Return [x, y] of the center of cell containing provided text 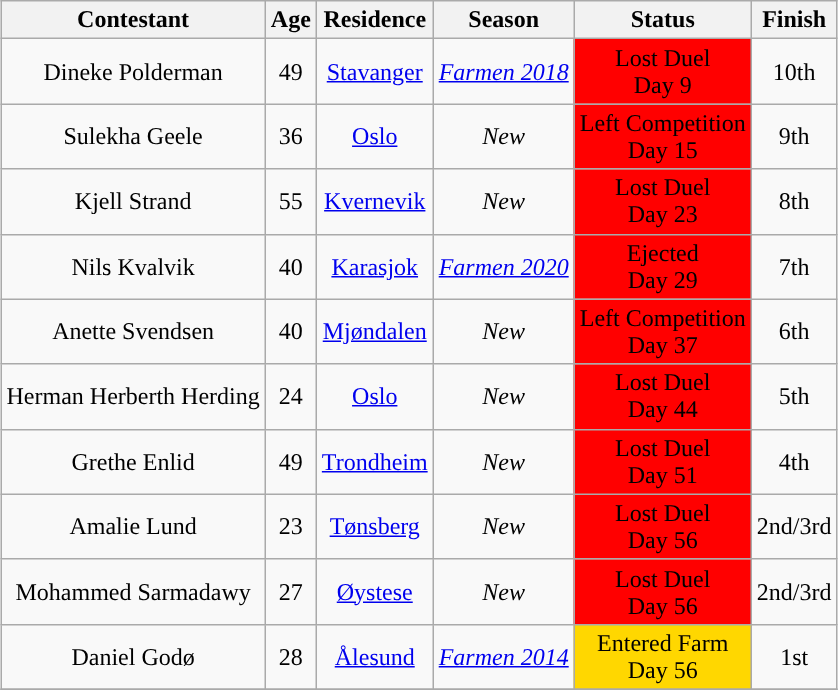
Tønsberg [374, 526]
Dineke Polderman [133, 72]
Sulekha Geele [133, 136]
Øystese [374, 592]
Kvernevik [374, 202]
Daniel Godø [133, 656]
Entered FarmDay 56 [662, 656]
Amalie Lund [133, 526]
Grethe Enlid [133, 462]
10th [794, 72]
4th [794, 462]
Lost DuelDay 51 [662, 462]
Season [504, 20]
Mjøndalen [374, 332]
8th [794, 202]
Mohammed Sarmadawy [133, 592]
Herman Herberth Herding [133, 396]
24 [290, 396]
Contestant [133, 20]
Nils Kvalvik [133, 266]
9th [794, 136]
Left CompetitionDay 15 [662, 136]
Anette Svendsen [133, 332]
55 [290, 202]
7th [794, 266]
Lost DuelDay 44 [662, 396]
Lost DuelDay 9 [662, 72]
Farmen 2020 [504, 266]
Trondheim [374, 462]
Finish [794, 20]
Status [662, 20]
28 [290, 656]
23 [290, 526]
Ålesund [374, 656]
Residence [374, 20]
5th [794, 396]
Age [290, 20]
1st [794, 656]
Stavanger [374, 72]
Lost DuelDay 23 [662, 202]
6th [794, 332]
Kjell Strand [133, 202]
27 [290, 592]
EjectedDay 29 [662, 266]
Karasjok [374, 266]
36 [290, 136]
Farmen 2014 [504, 656]
Left CompetitionDay 37 [662, 332]
Farmen 2018 [504, 72]
